Return [X, Y] of the center of cell containing provided text 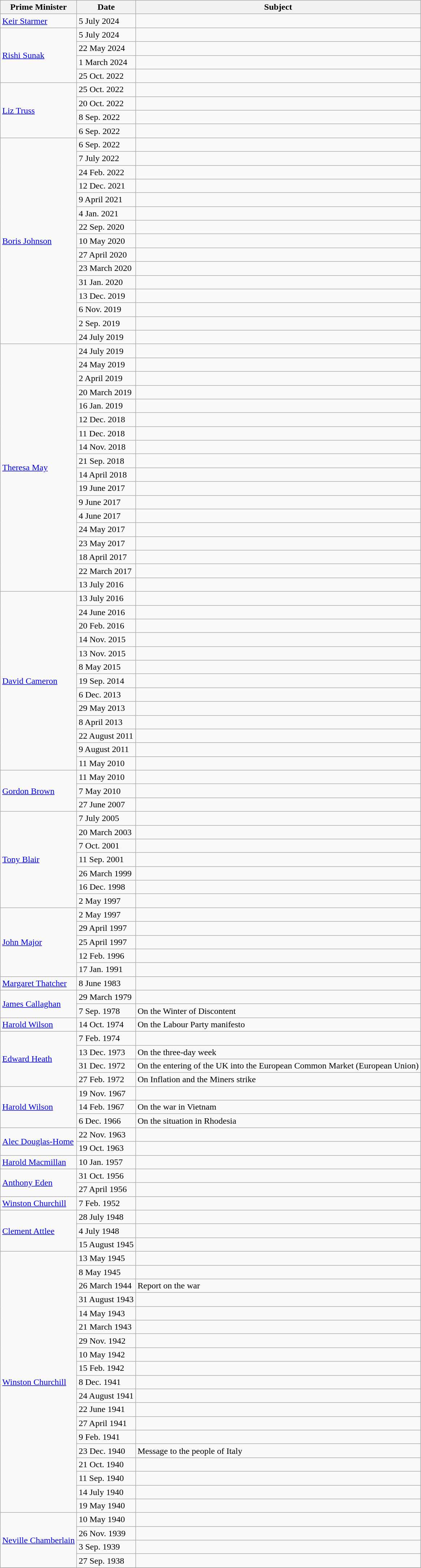
20 March 2019 [106, 392]
24 June 2016 [106, 612]
14 April 2018 [106, 475]
Keir Starmer [39, 21]
On the situation in Rhodesia [278, 1121]
23 May 2017 [106, 543]
Harold Macmillan [39, 1162]
18 April 2017 [106, 557]
6 Nov. 2019 [106, 310]
13 May 1945 [106, 1258]
Prime Minister [39, 7]
7 July 2022 [106, 158]
22 Nov. 1963 [106, 1135]
Date [106, 7]
28 July 1948 [106, 1217]
On the war in Vietnam [278, 1107]
13 Nov. 2015 [106, 653]
20 Oct. 2022 [106, 103]
Boris Johnson [39, 241]
Tony Blair [39, 859]
26 Nov. 1939 [106, 1533]
9 April 2021 [106, 200]
9 June 2017 [106, 502]
David Cameron [39, 681]
7 Oct. 2001 [106, 846]
Clement Attlee [39, 1231]
Theresa May [39, 467]
16 Dec. 1998 [106, 887]
19 Sep. 2014 [106, 681]
22 March 2017 [106, 571]
16 Jan. 2019 [106, 406]
27 Sep. 1938 [106, 1561]
Gordon Brown [39, 791]
27 Feb. 1972 [106, 1080]
22 May 2024 [106, 48]
On the Labour Party manifesto [278, 1024]
8 April 2013 [106, 722]
23 March 2020 [106, 268]
3 Sep. 1939 [106, 1547]
6 Dec. 1966 [106, 1121]
4 Jan. 2021 [106, 213]
22 Sep. 2020 [106, 227]
21 Oct. 1940 [106, 1464]
24 May 2019 [106, 364]
26 March 1999 [106, 873]
On the three-day week [278, 1052]
2 Sep. 2019 [106, 323]
Liz Truss [39, 110]
10 May 2020 [106, 241]
10 May 1942 [106, 1355]
9 Feb. 1941 [106, 1437]
8 June 1983 [106, 983]
4 June 2017 [106, 516]
Edward Heath [39, 1059]
On Inflation and the Miners strike [278, 1080]
11 Sep. 1940 [106, 1478]
14 Oct. 1974 [106, 1024]
21 March 1943 [106, 1327]
31 Oct. 1956 [106, 1176]
19 Oct. 1963 [106, 1148]
27 April 1956 [106, 1189]
Neville Chamberlain [39, 1540]
10 May 1940 [106, 1520]
8 Sep. 2022 [106, 117]
4 July 1948 [106, 1231]
7 Sep. 1978 [106, 1011]
6 Dec. 2013 [106, 695]
31 Jan. 2020 [106, 282]
29 May 2013 [106, 708]
24 May 2017 [106, 530]
14 Nov. 2018 [106, 447]
25 April 1997 [106, 942]
15 Feb. 1942 [106, 1368]
Rishi Sunak [39, 55]
29 March 1979 [106, 997]
11 Dec. 2018 [106, 433]
14 Feb. 1967 [106, 1107]
On the Winter of Discontent [278, 1011]
31 August 1943 [106, 1300]
13 Dec. 1973 [106, 1052]
James Callaghan [39, 1004]
31 Dec. 1972 [106, 1066]
7 Feb. 1974 [106, 1038]
27 April 2020 [106, 255]
11 Sep. 2001 [106, 860]
26 March 1944 [106, 1286]
22 June 1941 [106, 1409]
10 Jan. 1957 [106, 1162]
7 Feb. 1952 [106, 1203]
14 May 1943 [106, 1313]
John Major [39, 942]
27 April 1941 [106, 1423]
Report on the war [278, 1286]
21 Sep. 2018 [106, 461]
20 Feb. 2016 [106, 626]
23 Dec. 1940 [106, 1451]
7 May 2010 [106, 791]
8 Dec. 1941 [106, 1382]
29 April 1997 [106, 928]
2 April 2019 [106, 378]
9 August 2011 [106, 750]
Anthony Eden [39, 1183]
Subject [278, 7]
17 Jan. 1991 [106, 969]
7 July 2005 [106, 818]
12 Dec. 2021 [106, 186]
22 August 2011 [106, 736]
12 Dec. 2018 [106, 420]
24 August 1941 [106, 1396]
13 Dec. 2019 [106, 296]
Margaret Thatcher [39, 983]
27 June 2007 [106, 804]
8 May 1945 [106, 1272]
15 August 1945 [106, 1244]
Message to the people of Italy [278, 1451]
20 March 2003 [106, 832]
19 Nov. 1967 [106, 1093]
12 Feb. 1996 [106, 956]
19 June 2017 [106, 488]
14 July 1940 [106, 1492]
On the entering of the UK into the European Common Market (European Union) [278, 1066]
29 Nov. 1942 [106, 1341]
Alec Douglas-Home [39, 1141]
1 March 2024 [106, 62]
14 Nov. 2015 [106, 640]
8 May 2015 [106, 667]
24 Feb. 2022 [106, 172]
19 May 1940 [106, 1506]
